Capture the cell that displays the provided text and extract its (x, y) central coordinate. 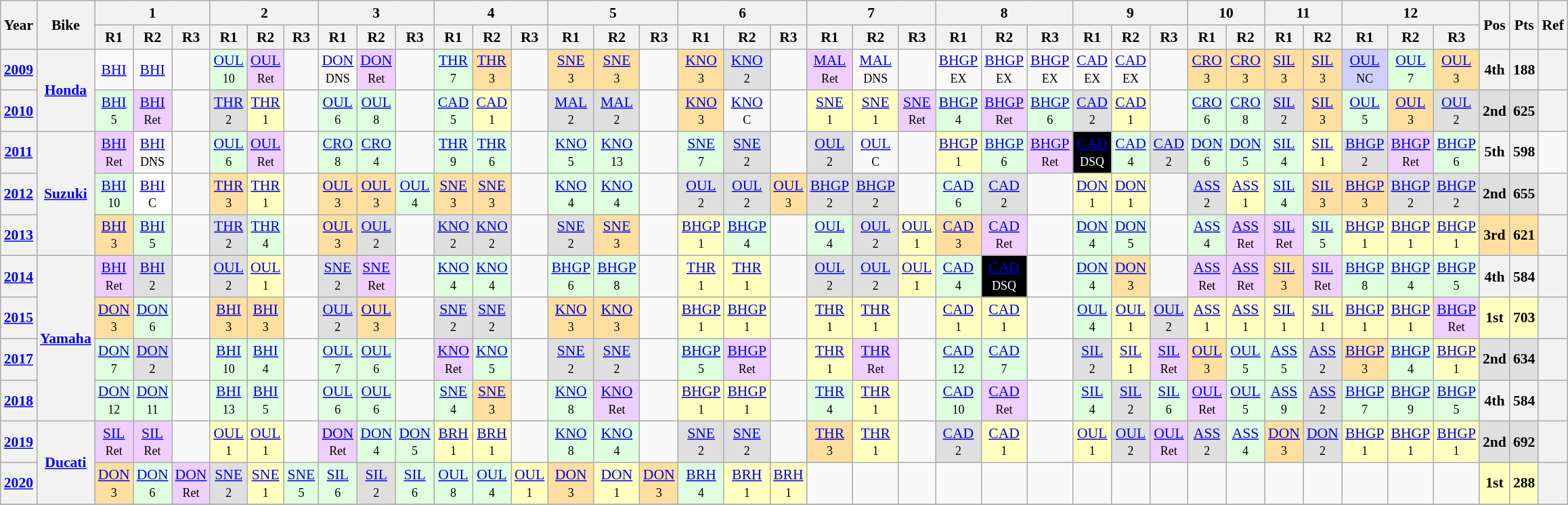
Ref (1552, 24)
SNE4 (454, 401)
2 (264, 13)
3 (376, 13)
621 (1525, 236)
OULNC (1365, 69)
ASS9 (1284, 401)
THR9 (454, 153)
2019 (19, 443)
CAD6 (959, 194)
3rd (1495, 236)
2010 (19, 111)
188 (1525, 69)
10 (1226, 13)
KNOC (747, 111)
703 (1525, 318)
CAD10 (959, 401)
BHIC (153, 194)
SNE7 (701, 153)
2012 (19, 194)
THR7 (454, 69)
2015 (19, 318)
OULC (875, 153)
655 (1525, 194)
598 (1525, 153)
DONDNS (337, 69)
2011 (19, 153)
OUL10 (228, 69)
DON11 (153, 401)
ASS5 (1284, 359)
THR6 (492, 153)
BHGP7 (1365, 401)
Suzuki (66, 194)
5th (1495, 153)
2013 (19, 236)
692 (1525, 443)
BHIDNS (153, 153)
MALRet (830, 69)
6 (743, 13)
Pos (1495, 24)
SNE5 (301, 483)
BHI2 (153, 276)
SIL5 (1323, 236)
4 (491, 13)
CRO6 (1206, 111)
CAD12 (959, 359)
Year (19, 24)
DON12 (114, 401)
DON7 (114, 359)
2009 (19, 69)
634 (1525, 359)
THRRet (875, 359)
12 (1411, 13)
BHGP9 (1411, 401)
2017 (19, 359)
2020 (19, 483)
Bike (66, 24)
BRH4 (701, 483)
288 (1525, 483)
CAD5 (454, 111)
Ducati (66, 463)
7 (871, 13)
CAD7 (1004, 359)
CAD3 (959, 236)
BHI4 (265, 359)
BHI13 (228, 401)
CRO4 (376, 153)
9 (1131, 13)
KNO13 (617, 153)
5 (613, 13)
Honda (66, 90)
Pts (1525, 24)
11 (1303, 13)
MALDNS (875, 69)
2018 (19, 401)
625 (1525, 111)
2014 (19, 276)
Yamaha (66, 338)
8 (1005, 13)
1 (153, 13)
